Output the [x, y] coordinate of the center of the cell containing the given text.  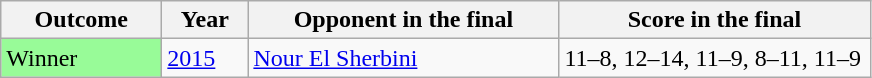
11–8, 12–14, 11–9, 8–11, 11–9 [714, 58]
Year [205, 20]
Nour El Sherbini [404, 58]
Outcome [82, 20]
Winner [82, 58]
2015 [205, 58]
Score in the final [714, 20]
Opponent in the final [404, 20]
